Identify which cell holds the provided text, then report its [X, Y] central coordinate. 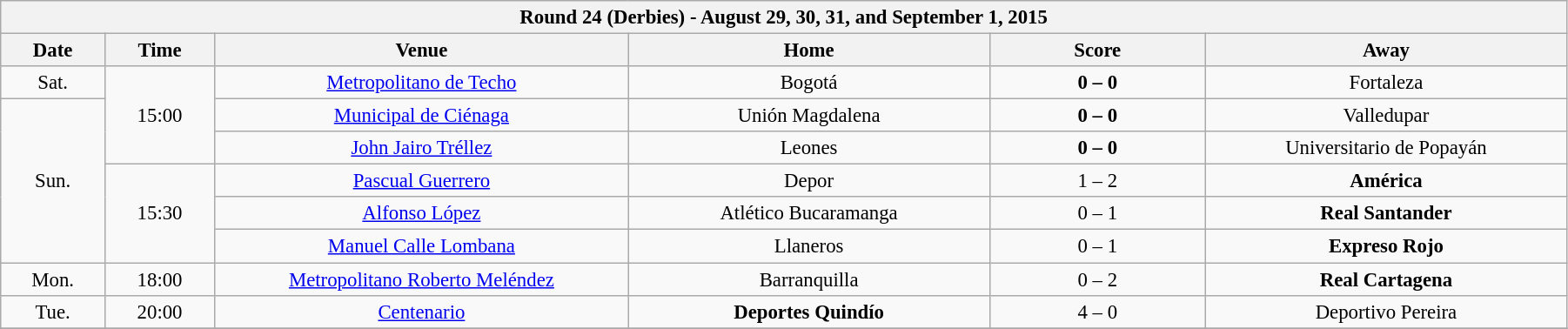
Llaneros [809, 246]
4 – 0 [1097, 312]
Fortaleza [1385, 83]
Home [809, 50]
Barranquilla [809, 279]
América [1385, 181]
Municipal de Ciénaga [421, 116]
Centenario [421, 312]
Time [160, 50]
0 – 2 [1097, 279]
Metropolitano Roberto Meléndez [421, 279]
18:00 [160, 279]
Alfonso López [421, 213]
Score [1097, 50]
Sat. [53, 83]
Venue [421, 50]
Universitario de Popayán [1385, 148]
Date [53, 50]
Round 24 (Derbies) - August 29, 30, 31, and September 1, 2015 [784, 17]
Real Santander [1385, 213]
Leones [809, 148]
Real Cartagena [1385, 279]
1 – 2 [1097, 181]
Tue. [53, 312]
Bogotá [809, 83]
Expreso Rojo [1385, 246]
Depor [809, 181]
Deportivo Pereira [1385, 312]
Pascual Guerrero [421, 181]
Atlético Bucaramanga [809, 213]
Manuel Calle Lombana [421, 246]
15:30 [160, 214]
Away [1385, 50]
Unión Magdalena [809, 116]
Deportes Quindío [809, 312]
20:00 [160, 312]
Sun. [53, 181]
Metropolitano de Techo [421, 83]
Valledupar [1385, 116]
15:00 [160, 115]
John Jairo Tréllez [421, 148]
Mon. [53, 279]
